Pinpoint the cell where the given text exists, returning its (X, Y) midpoint coordinate. 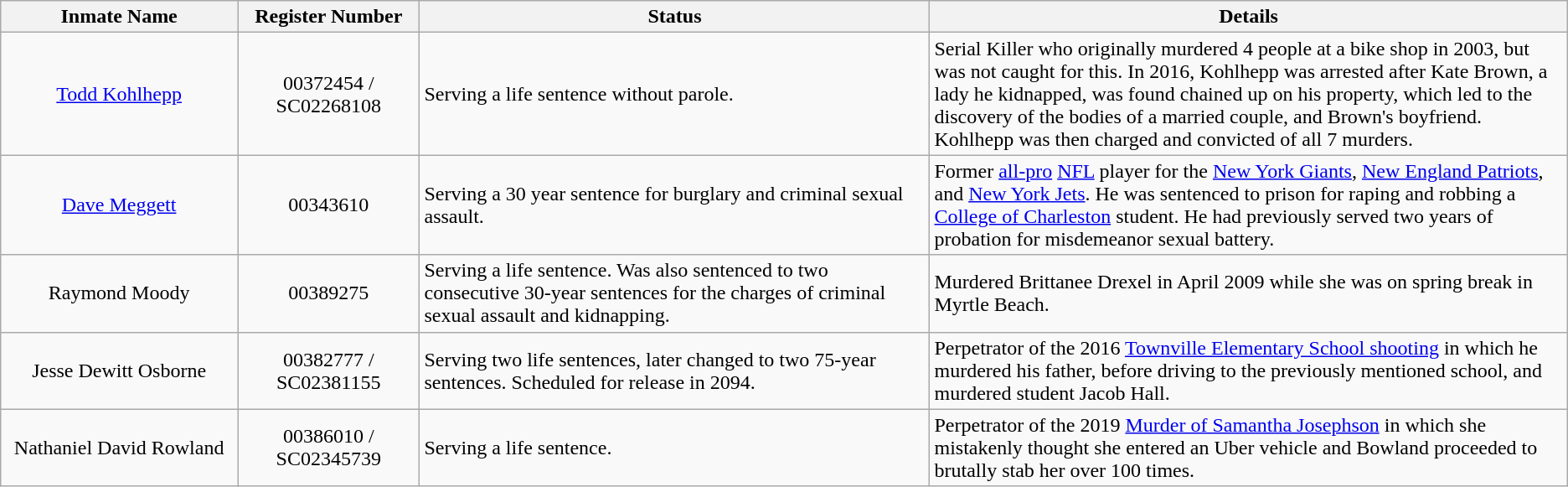
Jesse Dewitt Osborne (119, 370)
00343610 (328, 205)
Murdered Brittanee Drexel in April 2009 while she was on spring break in Myrtle Beach. (1248, 293)
Todd Kohlhepp (119, 94)
Raymond Moody (119, 293)
Status (675, 17)
00389275 (328, 293)
Serving a 30 year sentence for burglary and criminal sexual assault. (675, 205)
Dave Meggett (119, 205)
Nathaniel David Rowland (119, 448)
00382777 / SC02381155 (328, 370)
Inmate Name (119, 17)
Serving two life sentences, later changed to two 75-year sentences. Scheduled for release in 2094. (675, 370)
Serving a life sentence. Was also sentenced to two consecutive 30-year sentences for the charges of criminal sexual assault and kidnapping. (675, 293)
Serving a life sentence. (675, 448)
Details (1248, 17)
Serving a life sentence without parole. (675, 94)
00372454 / SC02268108 (328, 94)
Register Number (328, 17)
00386010 / SC02345739 (328, 448)
